Scan for the cell matching the given text and deliver its (x, y) coordinate at center. 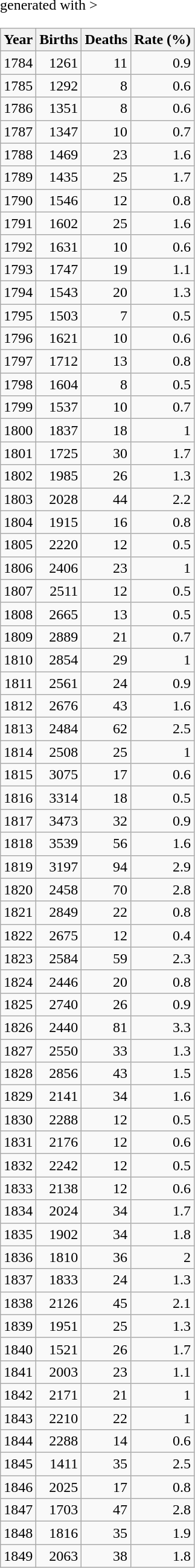
38 (106, 1556)
1821 (18, 913)
2.2 (163, 499)
94 (106, 867)
1824 (18, 981)
1801 (18, 453)
1811 (18, 683)
2550 (59, 1051)
2484 (59, 729)
1503 (59, 316)
1829 (18, 1097)
2138 (59, 1188)
1521 (59, 1349)
1788 (18, 155)
2458 (59, 890)
1411 (59, 1464)
19 (106, 269)
1347 (59, 132)
1820 (18, 890)
1835 (18, 1234)
47 (106, 1510)
1802 (18, 476)
45 (106, 1303)
1791 (18, 223)
2406 (59, 568)
1817 (18, 821)
0.4 (163, 935)
1794 (18, 292)
2.9 (163, 867)
1804 (18, 522)
2.1 (163, 1303)
1841 (18, 1372)
2025 (59, 1487)
1725 (59, 453)
11 (106, 63)
2176 (59, 1143)
1843 (18, 1418)
62 (106, 729)
1830 (18, 1120)
Births (59, 40)
1849 (18, 1556)
2440 (59, 1027)
32 (106, 821)
1915 (59, 522)
1845 (18, 1464)
1747 (59, 269)
1805 (18, 545)
1786 (18, 109)
Year (18, 40)
1631 (59, 246)
1813 (18, 729)
1848 (18, 1533)
2856 (59, 1074)
3.3 (163, 1027)
1807 (18, 591)
2141 (59, 1097)
2063 (59, 1556)
1815 (18, 775)
Deaths (106, 40)
1543 (59, 292)
59 (106, 958)
1537 (59, 407)
1292 (59, 86)
56 (106, 844)
1784 (18, 63)
1822 (18, 935)
1844 (18, 1441)
1703 (59, 1510)
1796 (18, 339)
3473 (59, 821)
1792 (18, 246)
2 (163, 1257)
2210 (59, 1418)
2171 (59, 1395)
2511 (59, 591)
1.5 (163, 1074)
1825 (18, 1004)
2.3 (163, 958)
1839 (18, 1326)
1838 (18, 1303)
2849 (59, 913)
1797 (18, 362)
1806 (18, 568)
1846 (18, 1487)
1814 (18, 752)
3197 (59, 867)
1604 (59, 384)
70 (106, 890)
1823 (18, 958)
1799 (18, 407)
1902 (59, 1234)
1842 (18, 1395)
1847 (18, 1510)
2854 (59, 660)
36 (106, 1257)
1787 (18, 132)
1803 (18, 499)
33 (106, 1051)
1827 (18, 1051)
1602 (59, 223)
1789 (18, 177)
2220 (59, 545)
1832 (18, 1165)
1469 (59, 155)
1712 (59, 362)
1261 (59, 63)
7 (106, 316)
1828 (18, 1074)
2446 (59, 981)
30 (106, 453)
1831 (18, 1143)
1798 (18, 384)
2740 (59, 1004)
2028 (59, 499)
1809 (18, 637)
2003 (59, 1372)
2242 (59, 1165)
Rate (%) (163, 40)
3539 (59, 844)
1836 (18, 1257)
81 (106, 1027)
1.9 (163, 1533)
2665 (59, 614)
2024 (59, 1211)
1800 (18, 430)
2584 (59, 958)
1818 (18, 844)
3314 (59, 798)
1795 (18, 316)
1826 (18, 1027)
1819 (18, 867)
1546 (59, 200)
29 (106, 660)
1840 (18, 1349)
1812 (18, 706)
1785 (18, 86)
1808 (18, 614)
44 (106, 499)
1790 (18, 200)
2508 (59, 752)
1834 (18, 1211)
2561 (59, 683)
2675 (59, 935)
1621 (59, 339)
14 (106, 1441)
1793 (18, 269)
1951 (59, 1326)
1351 (59, 109)
1435 (59, 177)
16 (106, 522)
2676 (59, 706)
2889 (59, 637)
3075 (59, 775)
1985 (59, 476)
2126 (59, 1303)
